Extract the [X, Y] coordinate from the center of the cell holding the provided text.  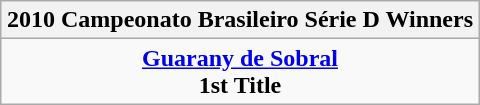
Guarany de Sobral 1st Title [240, 72]
2010 Campeonato Brasileiro Série D Winners [240, 20]
